Scan for the cell matching the given text and deliver its [X, Y] coordinate at center. 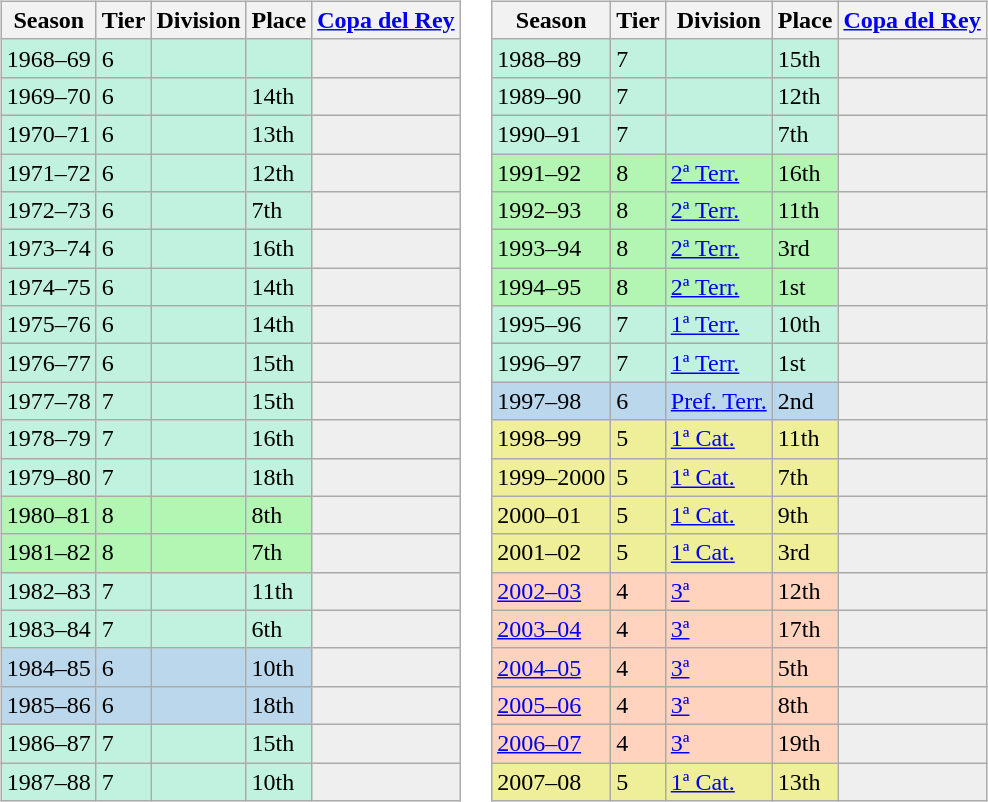
2nd [805, 401]
1985–86 [48, 705]
2006–07 [552, 743]
5th [805, 667]
1981–82 [48, 553]
1971–72 [48, 173]
1993–94 [552, 249]
2000–01 [552, 515]
1976–77 [48, 363]
19th [805, 743]
1997–98 [552, 401]
1984–85 [48, 667]
1979–80 [48, 477]
1986–87 [48, 743]
1968–69 [48, 58]
1998–99 [552, 439]
2003–04 [552, 629]
1980–81 [48, 515]
1974–75 [48, 287]
2007–08 [552, 781]
2005–06 [552, 705]
1994–95 [552, 287]
1987–88 [48, 781]
1996–97 [552, 363]
1991–92 [552, 173]
1995–96 [552, 325]
2004–05 [552, 667]
1999–2000 [552, 477]
9th [805, 515]
1983–84 [48, 629]
1969–70 [48, 96]
1978–79 [48, 439]
1992–93 [552, 211]
1977–78 [48, 401]
1972–73 [48, 211]
1988–89 [552, 58]
6th [279, 629]
1970–71 [48, 134]
Pref. Terr. [718, 401]
1975–76 [48, 325]
1973–74 [48, 249]
1990–91 [552, 134]
2001–02 [552, 553]
17th [805, 629]
1982–83 [48, 591]
2002–03 [552, 591]
1989–90 [552, 96]
